From the cell containing the given text, extract its center point as [x, y] coordinate. 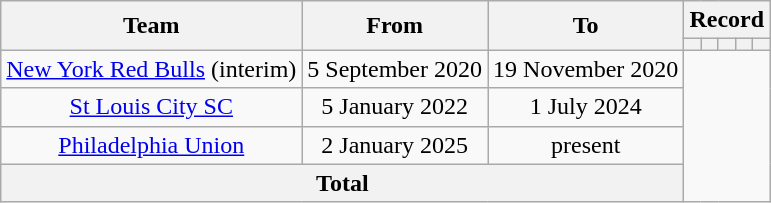
Record [727, 20]
From [395, 26]
5 January 2022 [395, 107]
5 September 2020 [395, 69]
1 July 2024 [586, 107]
To [586, 26]
Total [342, 183]
St Louis City SC [152, 107]
New York Red Bulls (interim) [152, 69]
2 January 2025 [395, 145]
present [586, 145]
19 November 2020 [586, 69]
Philadelphia Union [152, 145]
Team [152, 26]
